Return the (X, Y) coordinate for the center point of the cell that contains the specified text.  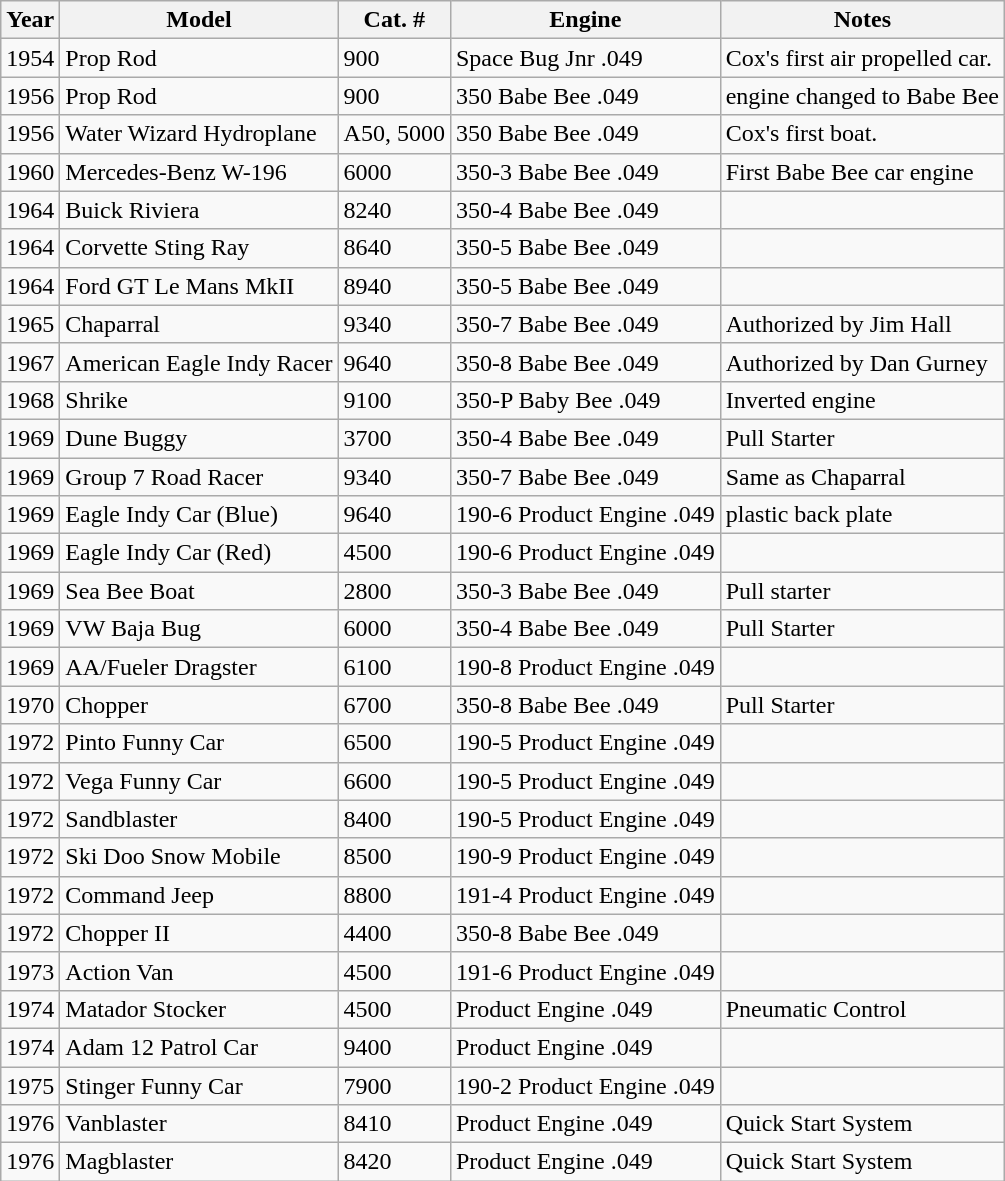
Chopper II (199, 933)
7900 (394, 1085)
190-2 Product Engine .049 (585, 1085)
Adam 12 Patrol Car (199, 1047)
Buick Riviera (199, 210)
Engine (585, 20)
plastic back plate (862, 515)
2800 (394, 591)
Notes (862, 20)
Sea Bee Boat (199, 591)
6100 (394, 667)
Command Jeep (199, 895)
Chopper (199, 705)
8800 (394, 895)
engine changed to Babe Bee (862, 96)
Magblaster (199, 1162)
1973 (30, 971)
Action Van (199, 971)
Ski Doo Snow Mobile (199, 857)
8240 (394, 210)
Cox's first air propelled car. (862, 58)
Eagle Indy Car (Red) (199, 553)
8400 (394, 819)
8640 (394, 248)
8420 (394, 1162)
191-4 Product Engine .049 (585, 895)
Mercedes-Benz W-196 (199, 172)
1975 (30, 1085)
Matador Stocker (199, 1009)
Shrike (199, 400)
Space Bug Jnr .049 (585, 58)
Inverted engine (862, 400)
Corvette Sting Ray (199, 248)
Water Wizard Hydroplane (199, 134)
Vanblaster (199, 1124)
190-8 Product Engine .049 (585, 667)
1954 (30, 58)
Authorized by Jim Hall (862, 324)
3700 (394, 438)
Cox's first boat. (862, 134)
Dune Buggy (199, 438)
Pneumatic Control (862, 1009)
1968 (30, 400)
AA/Fueler Dragster (199, 667)
6500 (394, 743)
1960 (30, 172)
Same as Chaparral (862, 477)
First Babe Bee car engine (862, 172)
Model (199, 20)
9400 (394, 1047)
Vega Funny Car (199, 781)
Stinger Funny Car (199, 1085)
1970 (30, 705)
9100 (394, 400)
Pull starter (862, 591)
Group 7 Road Racer (199, 477)
Cat. # (394, 20)
Chaparral (199, 324)
191-6 Product Engine .049 (585, 971)
6600 (394, 781)
1967 (30, 362)
6700 (394, 705)
VW Baja Bug (199, 629)
190-9 Product Engine .049 (585, 857)
Eagle Indy Car (Blue) (199, 515)
A50, 5000 (394, 134)
Pinto Funny Car (199, 743)
1965 (30, 324)
4400 (394, 933)
350-P Baby Bee .049 (585, 400)
Ford GT Le Mans MkII (199, 286)
8500 (394, 857)
Authorized by Dan Gurney (862, 362)
8410 (394, 1124)
American Eagle Indy Racer (199, 362)
Sandblaster (199, 819)
Year (30, 20)
8940 (394, 286)
